From the cell containing the given text, extract its center point as (X, Y) coordinate. 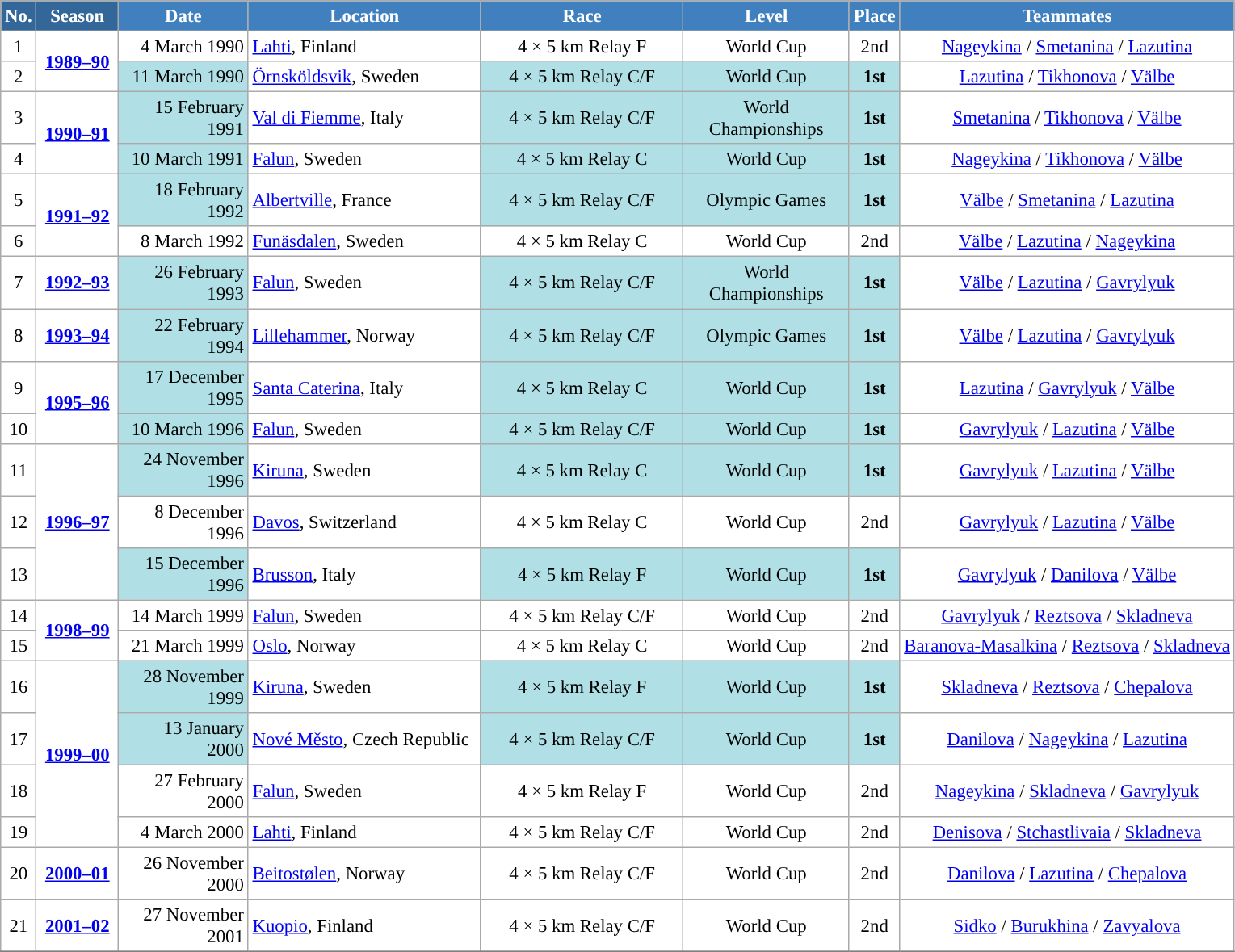
1996–97 (78, 522)
7 (19, 283)
1992–93 (78, 283)
1990–91 (78, 133)
15 December 1996 (184, 575)
Sidko / Burukhina / Zavyalova (1067, 925)
Funäsdalen, Sweden (364, 241)
8 March 1992 (184, 241)
3 (19, 118)
8 December 1996 (184, 522)
14 (19, 615)
13 January 2000 (184, 740)
26 November 2000 (184, 874)
Santa Caterina, Italy (364, 388)
22 February 1994 (184, 336)
Location (364, 16)
10 (19, 429)
Date (184, 16)
1989–90 (78, 61)
4 March 1990 (184, 47)
Season (78, 16)
10 March 1991 (184, 159)
11 (19, 470)
Lazutina / Gavrylyuk / Välbe (1067, 388)
4 (19, 159)
13 (19, 575)
8 (19, 336)
1999–00 (78, 754)
Lillehammer, Norway (364, 336)
2000–01 (78, 874)
28 November 1999 (184, 686)
10 March 1996 (184, 429)
Nageykina / Tikhonova / Välbe (1067, 159)
2 (19, 77)
24 November 1996 (184, 470)
Denisova / Stchastlivaia / Skladneva (1067, 832)
Level (767, 16)
Välbe / Lazutina / Nageykina (1067, 241)
Brusson, Italy (364, 575)
Nageykina / Smetanina / Lazutina (1067, 47)
19 (19, 832)
9 (19, 388)
No. (19, 16)
27 November 2001 (184, 925)
1991–92 (78, 216)
12 (19, 522)
Danilova / Nageykina / Lazutina (1067, 740)
Albertville, France (364, 200)
Smetanina / Tikhonova / Välbe (1067, 118)
Örnsköldsvik, Sweden (364, 77)
17 December 1995 (184, 388)
Nageykina / Skladneva / Gavrylyuk (1067, 791)
18 February 1992 (184, 200)
Oslo, Norway (364, 646)
27 February 2000 (184, 791)
Place (874, 16)
21 (19, 925)
26 February 1993 (184, 283)
14 March 1999 (184, 615)
Välbe / Smetanina / Lazutina (1067, 200)
Beitostølen, Norway (364, 874)
1 (19, 47)
Baranova-Masalkina / Reztsova / Skladneva (1067, 646)
Skladneva / Reztsova / Chepalova (1067, 686)
Gavrylyuk / Reztsova / Skladneva (1067, 615)
6 (19, 241)
1995–96 (78, 402)
Race (582, 16)
2001–02 (78, 925)
Nové Město, Czech Republic (364, 740)
Kuopio, Finland (364, 925)
Val di Fiemme, Italy (364, 118)
16 (19, 686)
Gavrylyuk / Danilova / Välbe (1067, 575)
Lazutina / Tikhonova / Välbe (1067, 77)
17 (19, 740)
11 March 1990 (184, 77)
Danilova / Lazutina / Chepalova (1067, 874)
15 (19, 646)
15 February 1991 (184, 118)
4 March 2000 (184, 832)
1993–94 (78, 336)
18 (19, 791)
20 (19, 874)
21 March 1999 (184, 646)
Davos, Switzerland (364, 522)
1998–99 (78, 630)
5 (19, 200)
Teammates (1067, 16)
